Determine the (X, Y) coordinate at the center of the cell enclosing the given text.  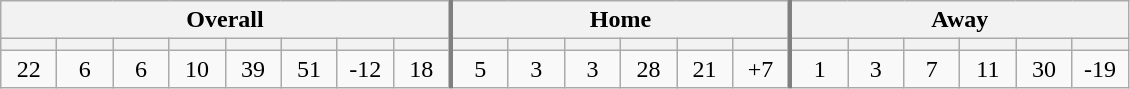
Away (959, 20)
5 (480, 69)
7 (932, 69)
11 (988, 69)
1 (819, 69)
Home (620, 20)
30 (1044, 69)
+7 (762, 69)
18 (422, 69)
-12 (365, 69)
-19 (1100, 69)
22 (29, 69)
28 (648, 69)
39 (253, 69)
Overall (226, 20)
10 (197, 69)
21 (704, 69)
51 (309, 69)
